For the text-containing cell, return its midpoint in [x, y] coordinate format. 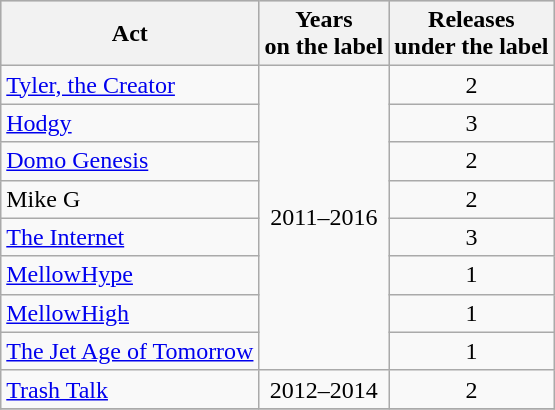
The Jet Age of Tomorrow [130, 351]
2012–2014 [324, 389]
Tyler, the Creator [130, 85]
The Internet [130, 237]
MellowHigh [130, 313]
Releases under the label [472, 34]
MellowHype [130, 275]
Years on the label [324, 34]
2011–2016 [324, 218]
Domo Genesis [130, 161]
Hodgy [130, 123]
Mike G [130, 199]
Trash Talk [130, 389]
Act [130, 34]
